Pinpoint the cell where the given text exists, returning its (X, Y) midpoint coordinate. 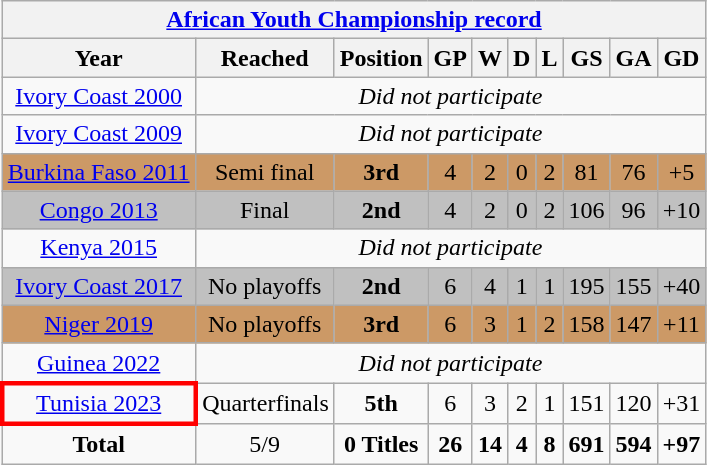
Burkina Faso 2011 (98, 172)
158 (586, 324)
GS (586, 58)
+11 (682, 324)
Ivory Coast 2000 (98, 96)
+31 (682, 404)
Congo 2013 (98, 210)
195 (586, 286)
Ivory Coast 2009 (98, 134)
+5 (682, 172)
Guinea 2022 (98, 363)
Semi final (264, 172)
Final (264, 210)
Niger 2019 (98, 324)
African Youth Championship record (354, 20)
96 (634, 210)
Ivory Coast 2017 (98, 286)
Kenya 2015 (98, 248)
14 (490, 444)
Total (98, 444)
594 (634, 444)
+10 (682, 210)
Reached (264, 58)
Position (381, 58)
120 (634, 404)
GD (682, 58)
155 (634, 286)
Year (98, 58)
Tunisia 2023 (98, 404)
+97 (682, 444)
GA (634, 58)
691 (586, 444)
+40 (682, 286)
26 (450, 444)
0 Titles (381, 444)
76 (634, 172)
L (550, 58)
147 (634, 324)
8 (550, 444)
81 (586, 172)
151 (586, 404)
W (490, 58)
Quarterfinals (264, 404)
D (521, 58)
106 (586, 210)
5th (381, 404)
GP (450, 58)
5/9 (264, 444)
